Detect which cell encompasses the target text, then output its (x, y) center coordinate. 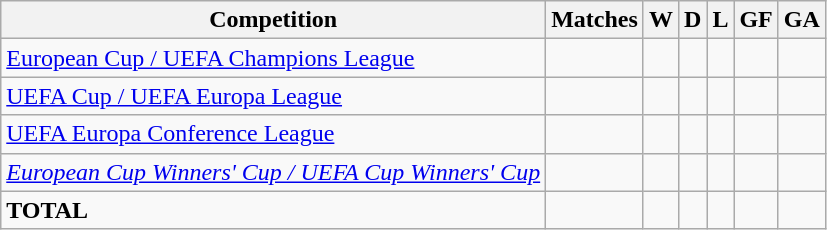
GA (802, 20)
D (692, 20)
European Cup Winners' Cup / UEFA Cup Winners' Cup (274, 172)
European Cup / UEFA Champions League (274, 58)
Competition (274, 20)
W (660, 20)
L (720, 20)
Matches (595, 20)
UEFA Europa Conference League (274, 134)
UEFA Cup / UEFA Europa League (274, 96)
GF (756, 20)
TOTAL (274, 210)
